From the cell containing the given text, extract its center point as (x, y) coordinate. 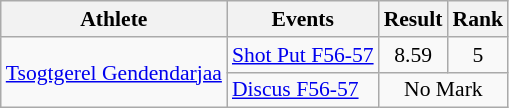
No Mark (444, 90)
Discus F56-57 (303, 90)
8.59 (414, 55)
Tsogtgerel Gendendarjaa (114, 72)
Events (303, 19)
Result (414, 19)
Athlete (114, 19)
Shot Put F56-57 (303, 55)
Rank (478, 19)
5 (478, 55)
